Locate the cell with the specified text and output its [X, Y] center coordinate. 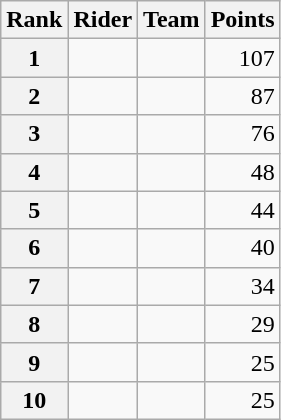
Points [242, 20]
3 [34, 134]
48 [242, 172]
Team [172, 20]
5 [34, 210]
1 [34, 58]
Rider [103, 20]
8 [34, 324]
6 [34, 248]
29 [242, 324]
107 [242, 58]
87 [242, 96]
34 [242, 286]
44 [242, 210]
10 [34, 400]
7 [34, 286]
4 [34, 172]
9 [34, 362]
2 [34, 96]
40 [242, 248]
Rank [34, 20]
76 [242, 134]
